Detect which cell encompasses the target text, then output its (x, y) center coordinate. 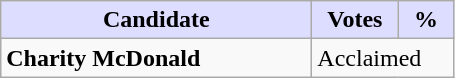
Charity McDonald (156, 58)
Acclaimed (383, 58)
Votes (355, 20)
Candidate (156, 20)
% (426, 20)
